From the cell containing the given text, extract its center point as (x, y) coordinate. 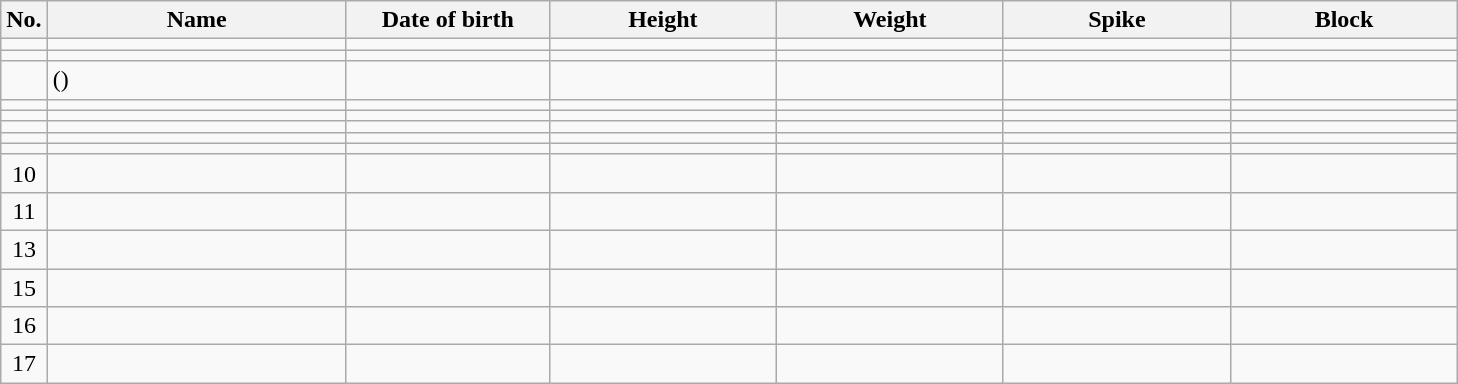
Name (196, 20)
17 (24, 364)
11 (24, 211)
Spike (1116, 20)
Block (1344, 20)
Weight (890, 20)
13 (24, 249)
() (196, 80)
Date of birth (448, 20)
10 (24, 173)
No. (24, 20)
15 (24, 287)
16 (24, 326)
Height (662, 20)
